Locate the cell with the specified text and output its [x, y] center coordinate. 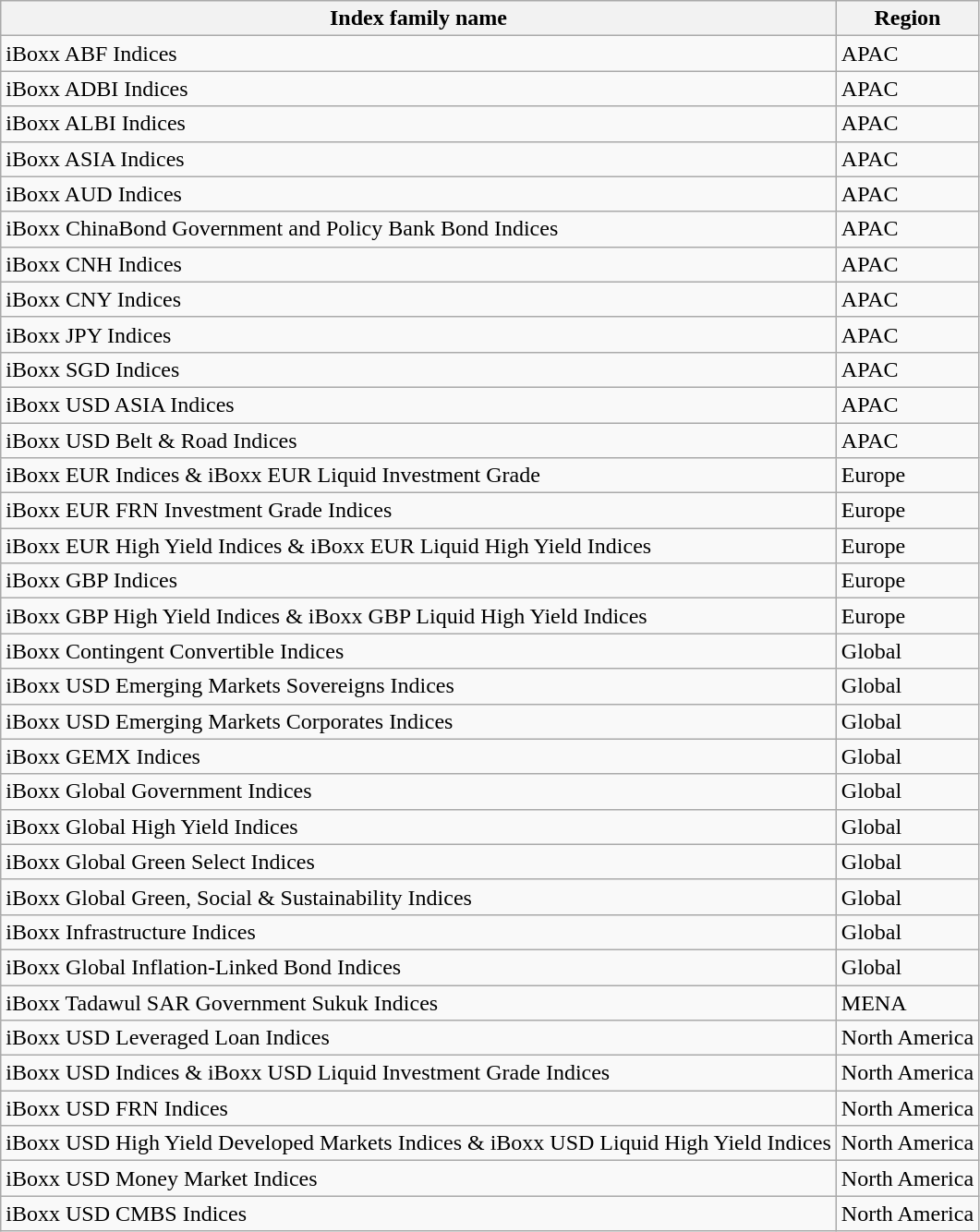
iBoxx Global Inflation-Linked Bond Indices [419, 967]
iBoxx USD ASIA Indices [419, 405]
MENA [907, 1002]
iBoxx Global Government Indices [419, 791]
iBoxx Tadawul SAR Government Sukuk Indices [419, 1002]
iBoxx SGD Indices [419, 369]
iBoxx EUR FRN Investment Grade Indices [419, 511]
iBoxx USD High Yield Developed Markets Indices & iBoxx USD Liquid High Yield Indices [419, 1143]
iBoxx GEMX Indices [419, 756]
iBoxx USD Indices & iBoxx USD Liquid Investment Grade Indices [419, 1073]
iBoxx ALBI Indices [419, 124]
iBoxx USD Belt & Road Indices [419, 441]
iBoxx ABF Indices [419, 54]
iBoxx USD Emerging Markets Sovereigns Indices [419, 686]
iBoxx USD Emerging Markets Corporates Indices [419, 721]
iBoxx USD Money Market Indices [419, 1178]
iBoxx AUD Indices [419, 194]
iBoxx CNH Indices [419, 264]
iBoxx EUR High Yield Indices & iBoxx EUR Liquid High Yield Indices [419, 546]
iBoxx GBP High Yield Indices & iBoxx GBP Liquid High Yield Indices [419, 616]
iBoxx CNY Indices [419, 299]
iBoxx USD CMBS Indices [419, 1214]
iBoxx ADBI Indices [419, 89]
iBoxx USD FRN Indices [419, 1108]
iBoxx JPY Indices [419, 334]
iBoxx EUR Indices & iBoxx EUR Liquid Investment Grade [419, 476]
iBoxx Global Green, Social & Sustainability Indices [419, 897]
iBoxx Global High Yield Indices [419, 827]
Region [907, 18]
Index family name [419, 18]
iBoxx ChinaBond Government and Policy Bank Bond Indices [419, 229]
iBoxx Contingent Convertible Indices [419, 651]
iBoxx Global Green Select Indices [419, 862]
iBoxx ASIA Indices [419, 159]
iBoxx USD Leveraged Loan Indices [419, 1038]
iBoxx GBP Indices [419, 581]
iBoxx Infrastructure Indices [419, 932]
